Find where the given text appears and provide that cell's center as [X, Y] coordinate. 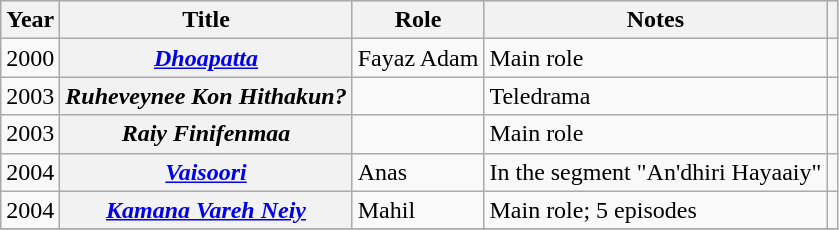
Main role; 5 episodes [656, 210]
Anas [418, 172]
Dhoapatta [206, 58]
Kamana Vareh Neiy [206, 210]
Title [206, 20]
Fayaz Adam [418, 58]
Notes [656, 20]
2000 [30, 58]
Role [418, 20]
In the segment "An'dhiri Hayaaiy" [656, 172]
Teledrama [656, 96]
Ruheveynee Kon Hithakun? [206, 96]
Year [30, 20]
Mahil [418, 210]
Raiy Finifenmaa [206, 134]
Vaisoori [206, 172]
